Identify which cell holds the provided text, then report its (x, y) central coordinate. 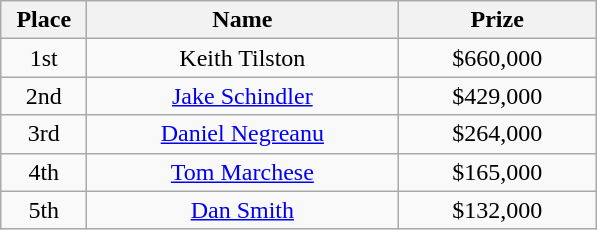
1st (44, 58)
2nd (44, 96)
Daniel Negreanu (242, 134)
Keith Tilston (242, 58)
$264,000 (498, 134)
5th (44, 210)
Jake Schindler (242, 96)
$660,000 (498, 58)
$429,000 (498, 96)
Place (44, 20)
Name (242, 20)
3rd (44, 134)
Tom Marchese (242, 172)
$165,000 (498, 172)
$132,000 (498, 210)
Dan Smith (242, 210)
Prize (498, 20)
4th (44, 172)
